Extract the [X, Y] coordinate from the center of the cell holding the provided text.  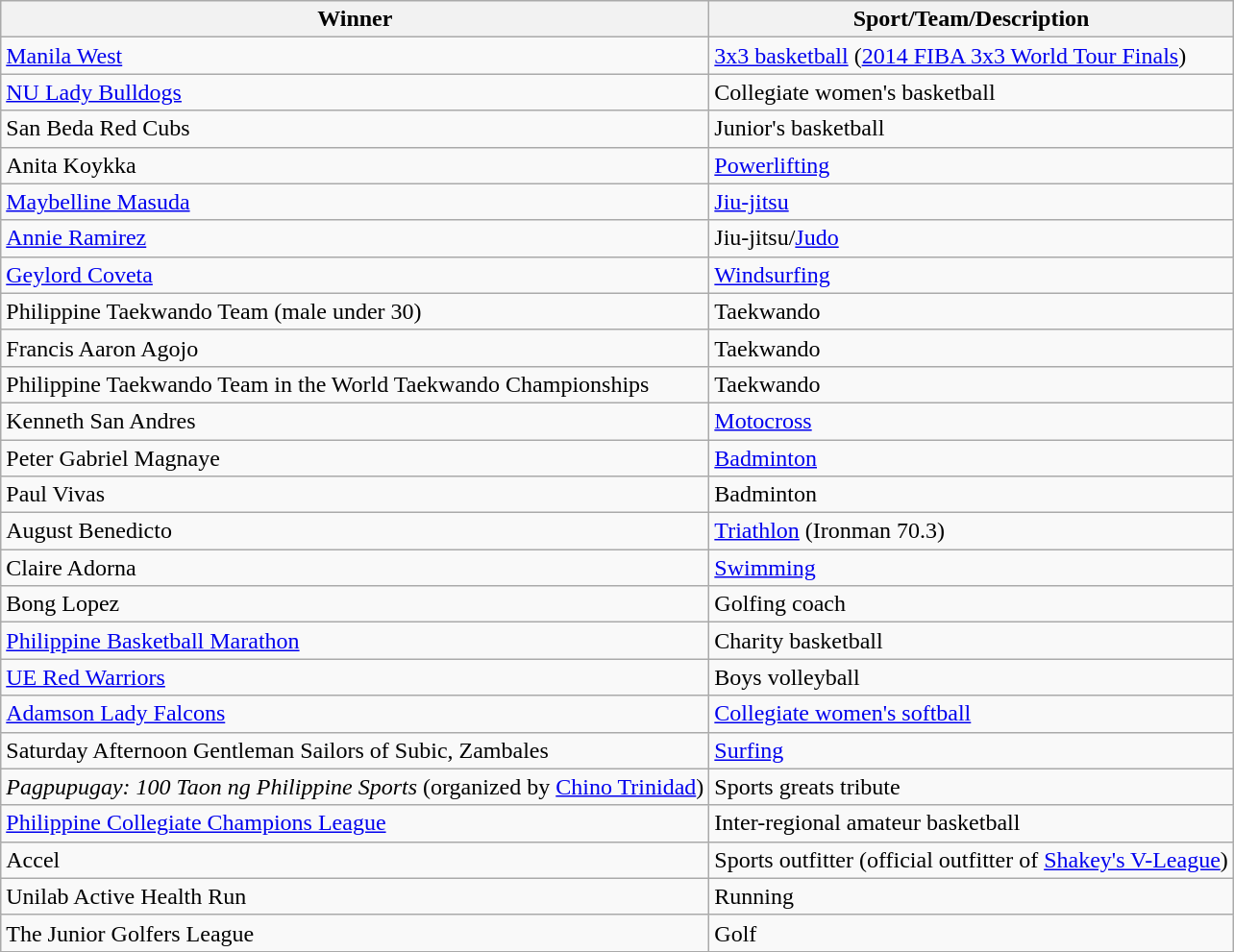
Adamson Lady Falcons [356, 714]
Sports outfitter (official outfitter of Shakey's V-League) [972, 860]
Claire Adorna [356, 568]
Pagpupugay: 100 Taon ng Philippine Sports (organized by Chino Trinidad) [356, 787]
Manila West [356, 56]
Maybelline Masuda [356, 202]
Accel [356, 860]
Annie Ramirez [356, 238]
NU Lady Bulldogs [356, 92]
Philippine Collegiate Champions League [356, 823]
3x3 basketball (2014 FIBA 3x3 World Tour Finals) [972, 56]
Bong Lopez [356, 604]
Motocross [972, 421]
August Benedicto [356, 531]
Surfing [972, 750]
Running [972, 896]
Philippine Basketball Marathon [356, 641]
Anita Koykka [356, 165]
Collegiate women's softball [972, 714]
Windsurfing [972, 275]
Paul Vivas [356, 495]
Saturday Afternoon Gentleman Sailors of Subic, Zambales [356, 750]
Unilab Active Health Run [356, 896]
Peter Gabriel Magnaye [356, 458]
Golf [972, 933]
Powerlifting [972, 165]
Triathlon (Ironman 70.3) [972, 531]
UE Red Warriors [356, 677]
Jiu-jitsu/Judo [972, 238]
Boys volleyball [972, 677]
The Junior Golfers League [356, 933]
Philippine Taekwando Team in the World Taekwando Championships [356, 384]
Sport/Team/Description [972, 19]
Golfing coach [972, 604]
Junior's basketball [972, 129]
Geylord Coveta [356, 275]
Jiu-jitsu [972, 202]
Sports greats tribute [972, 787]
Inter-regional amateur basketball [972, 823]
Francis Aaron Agojo [356, 348]
Winner [356, 19]
Swimming [972, 568]
Collegiate women's basketball [972, 92]
Charity basketball [972, 641]
Philippine Taekwando Team (male under 30) [356, 311]
San Beda Red Cubs [356, 129]
Kenneth San Andres [356, 421]
